Scan for the cell matching the given text and deliver its (X, Y) coordinate at center. 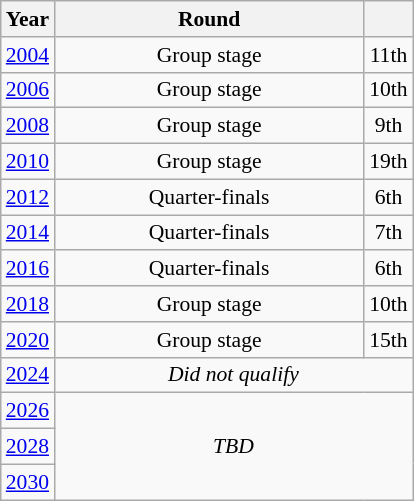
Did not qualify (234, 375)
2030 (28, 482)
7th (388, 233)
Year (28, 19)
19th (388, 162)
2026 (28, 411)
TBD (234, 446)
2006 (28, 90)
2018 (28, 304)
2014 (28, 233)
2010 (28, 162)
2020 (28, 340)
2028 (28, 447)
2024 (28, 375)
2016 (28, 269)
2008 (28, 126)
2004 (28, 55)
2012 (28, 197)
15th (388, 340)
9th (388, 126)
11th (388, 55)
Round (209, 19)
